Find where the given text appears and provide that cell's center as [x, y] coordinate. 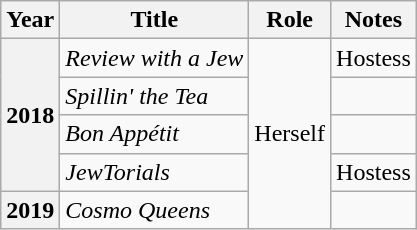
2019 [30, 210]
Spillin' the Tea [154, 96]
Cosmo Queens [154, 210]
Role [290, 20]
2018 [30, 115]
Bon Appétit [154, 134]
Review with a Jew [154, 58]
Year [30, 20]
Herself [290, 134]
Notes [374, 20]
Title [154, 20]
JewTorials [154, 172]
